Extract the [X, Y] coordinate from the center of the cell holding the provided text.  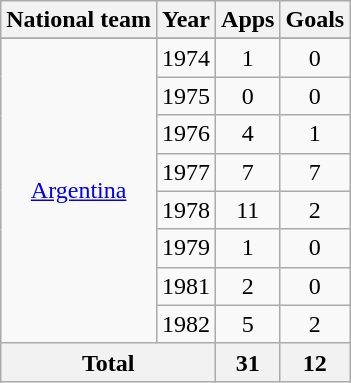
National team [79, 20]
Year [186, 20]
1981 [186, 286]
Total [108, 362]
1978 [186, 210]
5 [248, 324]
1975 [186, 96]
Goals [315, 20]
11 [248, 210]
1976 [186, 134]
Argentina [79, 191]
Apps [248, 20]
1982 [186, 324]
1979 [186, 248]
4 [248, 134]
31 [248, 362]
1974 [186, 58]
1977 [186, 172]
12 [315, 362]
